Search for the cell housing the specified text and yield its (X, Y) center coordinate. 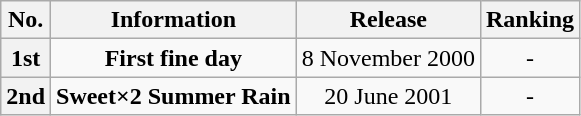
Ranking (530, 20)
Sweet×2 Summer Rain (174, 96)
1st (26, 58)
No. (26, 20)
2nd (26, 96)
Information (174, 20)
First fine day (174, 58)
8 November 2000 (388, 58)
20 June 2001 (388, 96)
Release (388, 20)
